For the text-containing cell, return its midpoint in (x, y) coordinate format. 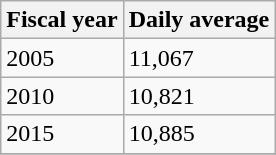
11,067 (199, 58)
Daily average (199, 20)
2010 (62, 96)
10,885 (199, 134)
10,821 (199, 96)
Fiscal year (62, 20)
2005 (62, 58)
2015 (62, 134)
